Return the (x, y) coordinate for the center point of the cell that contains the specified text.  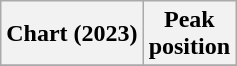
Chart (2023) (72, 34)
Peakposition (189, 34)
